Determine the [x, y] coordinate at the center of the cell enclosing the given text.  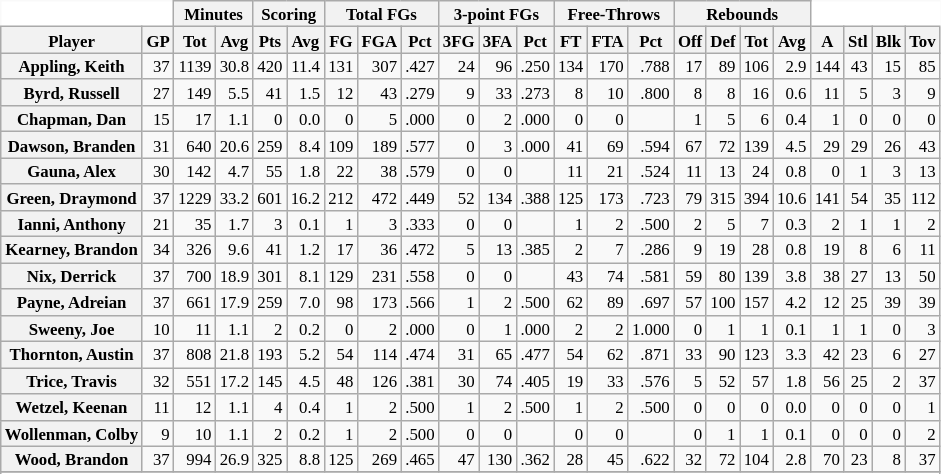
325 [270, 459]
.477 [535, 355]
.577 [420, 145]
4.7 [235, 171]
.385 [535, 250]
.279 [420, 93]
.381 [420, 381]
A [828, 40]
69 [608, 145]
394 [756, 197]
Sweeny, Joe [72, 328]
420 [270, 66]
109 [340, 145]
.566 [420, 302]
33.2 [235, 197]
.594 [651, 145]
112 [922, 197]
994 [195, 459]
3.3 [792, 355]
.465 [420, 459]
Trice, Travis [72, 381]
130 [498, 459]
47 [459, 459]
601 [270, 197]
.622 [651, 459]
.472 [420, 250]
129 [340, 276]
34 [158, 250]
5.5 [235, 93]
231 [379, 276]
.800 [651, 93]
26 [888, 145]
100 [722, 302]
.405 [535, 381]
Nix, Derrick [72, 276]
FTA [608, 40]
Scoring [288, 14]
142 [195, 171]
.524 [651, 171]
3FA [498, 40]
269 [379, 459]
Wetzel, Keenan [72, 407]
126 [379, 381]
551 [195, 381]
Free-Throws [614, 14]
Payne, Adreian [72, 302]
59 [690, 276]
98 [340, 302]
106 [756, 66]
8.8 [306, 459]
20.6 [235, 145]
8.4 [306, 145]
FG [340, 40]
Gauna, Alex [72, 171]
8.1 [306, 276]
307 [379, 66]
67 [690, 145]
104 [756, 459]
4.2 [792, 302]
131 [340, 66]
17.9 [235, 302]
Blk [888, 40]
3.8 [792, 276]
1139 [195, 66]
700 [195, 276]
.558 [420, 276]
Wollenman, Colby [72, 433]
45 [608, 459]
Off [690, 40]
16.2 [306, 197]
1.2 [306, 250]
48 [340, 381]
.362 [535, 459]
.333 [420, 224]
301 [270, 276]
123 [756, 355]
.581 [651, 276]
Kearney, Brandon [72, 250]
90 [722, 355]
50 [922, 276]
Minutes [214, 14]
Thornton, Austin [72, 355]
212 [340, 197]
.579 [420, 171]
.388 [535, 197]
5.2 [306, 355]
17.2 [235, 381]
4 [270, 407]
96 [498, 66]
0.6 [792, 93]
145 [270, 381]
.788 [651, 66]
3-point FGs [496, 14]
144 [828, 66]
FT [570, 40]
.273 [535, 93]
3FG [459, 40]
Ianni, Anthony [72, 224]
193 [270, 355]
640 [195, 145]
Pts [270, 40]
80 [722, 276]
11.4 [306, 66]
Byrd, Russell [72, 93]
Wood, Brandon [72, 459]
30.8 [235, 66]
7.0 [306, 302]
472 [379, 197]
65 [498, 355]
.576 [651, 381]
.697 [651, 302]
.427 [420, 66]
189 [379, 145]
10.6 [792, 197]
36 [379, 250]
1.000 [651, 328]
1.5 [306, 93]
808 [195, 355]
Dawson, Branden [72, 145]
Chapman, Dan [72, 119]
Green, Draymond [72, 197]
70 [828, 459]
1.7 [235, 224]
Def [722, 40]
FGA [379, 40]
42 [828, 355]
.250 [535, 66]
326 [195, 250]
2.8 [792, 459]
Total FGs [382, 14]
.871 [651, 355]
1229 [195, 197]
GP [158, 40]
26.9 [235, 459]
Appling, Keith [72, 66]
.474 [420, 355]
.286 [651, 250]
661 [195, 302]
170 [608, 66]
2.9 [792, 66]
79 [690, 197]
114 [379, 355]
315 [722, 197]
0.3 [792, 224]
141 [828, 197]
22 [340, 171]
Tov [922, 40]
56 [828, 381]
.449 [420, 197]
Stl [858, 40]
21.8 [235, 355]
Rebounds [742, 14]
Player [72, 40]
55 [270, 171]
9.6 [235, 250]
149 [195, 93]
.723 [651, 197]
85 [922, 66]
18.9 [235, 276]
157 [756, 302]
16 [756, 93]
